Return [x, y] of the center of cell containing provided text 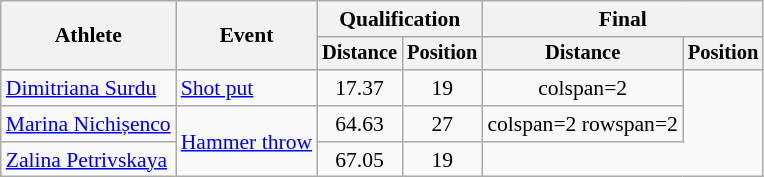
Athlete [88, 36]
17.37 [360, 88]
Final [622, 19]
27 [442, 124]
Marina Nichișenco [88, 124]
Event [246, 36]
64.63 [360, 124]
Dimitriana Surdu [88, 88]
Shot put [246, 88]
colspan=2 rowspan=2 [582, 124]
colspan=2 [582, 88]
19 [442, 88]
Qualification [400, 19]
Hammer throw [246, 142]
